Capture the cell that displays the provided text and extract its (X, Y) central coordinate. 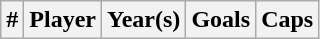
Goals (221, 20)
# (12, 20)
Year(s) (144, 20)
Player (63, 20)
Caps (288, 20)
